Identify which cell holds the provided text, then report its [X, Y] central coordinate. 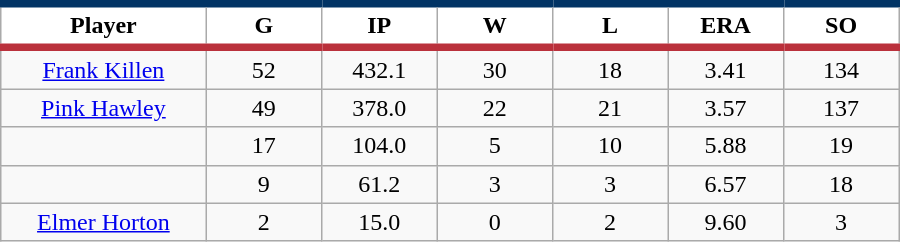
Player [104, 26]
W [494, 26]
15.0 [378, 222]
10 [610, 146]
104.0 [378, 146]
134 [841, 68]
Pink Hawley [104, 108]
22 [494, 108]
6.57 [726, 184]
9.60 [726, 222]
61.2 [378, 184]
IP [378, 26]
19 [841, 146]
21 [610, 108]
0 [494, 222]
5 [494, 146]
Elmer Horton [104, 222]
G [264, 26]
17 [264, 146]
Frank Killen [104, 68]
49 [264, 108]
SO [841, 26]
137 [841, 108]
30 [494, 68]
432.1 [378, 68]
ERA [726, 26]
L [610, 26]
52 [264, 68]
3.57 [726, 108]
378.0 [378, 108]
9 [264, 184]
5.88 [726, 146]
3.41 [726, 68]
